Return the [X, Y] coordinate for the center point of the cell that contains the specified text.  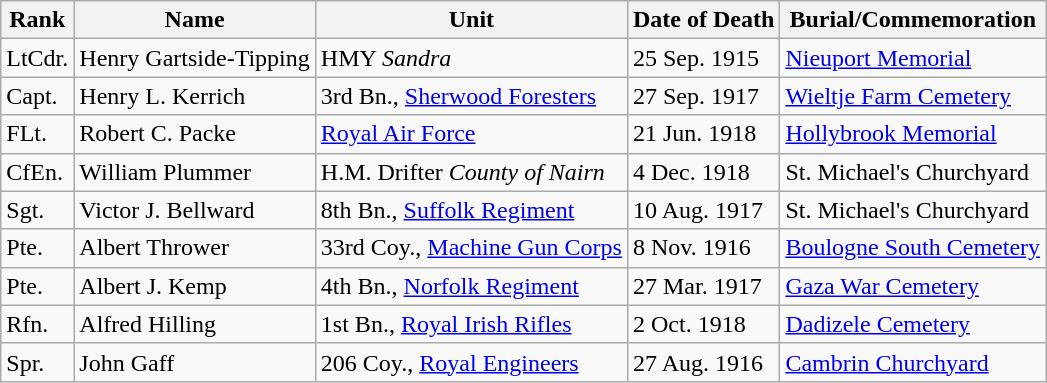
33rd Coy., Machine Gun Corps [471, 248]
Victor J. Bellward [195, 210]
Gaza War Cemetery [913, 286]
LtCdr. [38, 58]
Capt. [38, 96]
27 Sep. 1917 [703, 96]
Unit [471, 20]
John Gaff [195, 362]
206 Coy., Royal Engineers [471, 362]
Boulogne South Cemetery [913, 248]
Henry Gartside-Tipping [195, 58]
21 Jun. 1918 [703, 134]
HMY Sandra [471, 58]
3rd Bn., Sherwood Foresters [471, 96]
27 Aug. 1916 [703, 362]
Albert J. Kemp [195, 286]
Date of Death [703, 20]
Albert Thrower [195, 248]
Hollybrook Memorial [913, 134]
8th Bn., Suffolk Regiment [471, 210]
Dadizele Cemetery [913, 324]
Royal Air Force [471, 134]
Name [195, 20]
Alfred Hilling [195, 324]
CfEn. [38, 172]
1st Bn., Royal Irish Rifles [471, 324]
Sgt. [38, 210]
H.M. Drifter County of Nairn [471, 172]
Cambrin Churchyard [913, 362]
Robert C. Packe [195, 134]
25 Sep. 1915 [703, 58]
4th Bn., Norfolk Regiment [471, 286]
Burial/Commemoration [913, 20]
Wieltje Farm Cemetery [913, 96]
Rank [38, 20]
Henry L. Kerrich [195, 96]
Nieuport Memorial [913, 58]
FLt. [38, 134]
27 Mar. 1917 [703, 286]
8 Nov. 1916 [703, 248]
Rfn. [38, 324]
2 Oct. 1918 [703, 324]
William Plummer [195, 172]
Spr. [38, 362]
4 Dec. 1918 [703, 172]
10 Aug. 1917 [703, 210]
